Return (X, Y) of the center of cell containing provided text 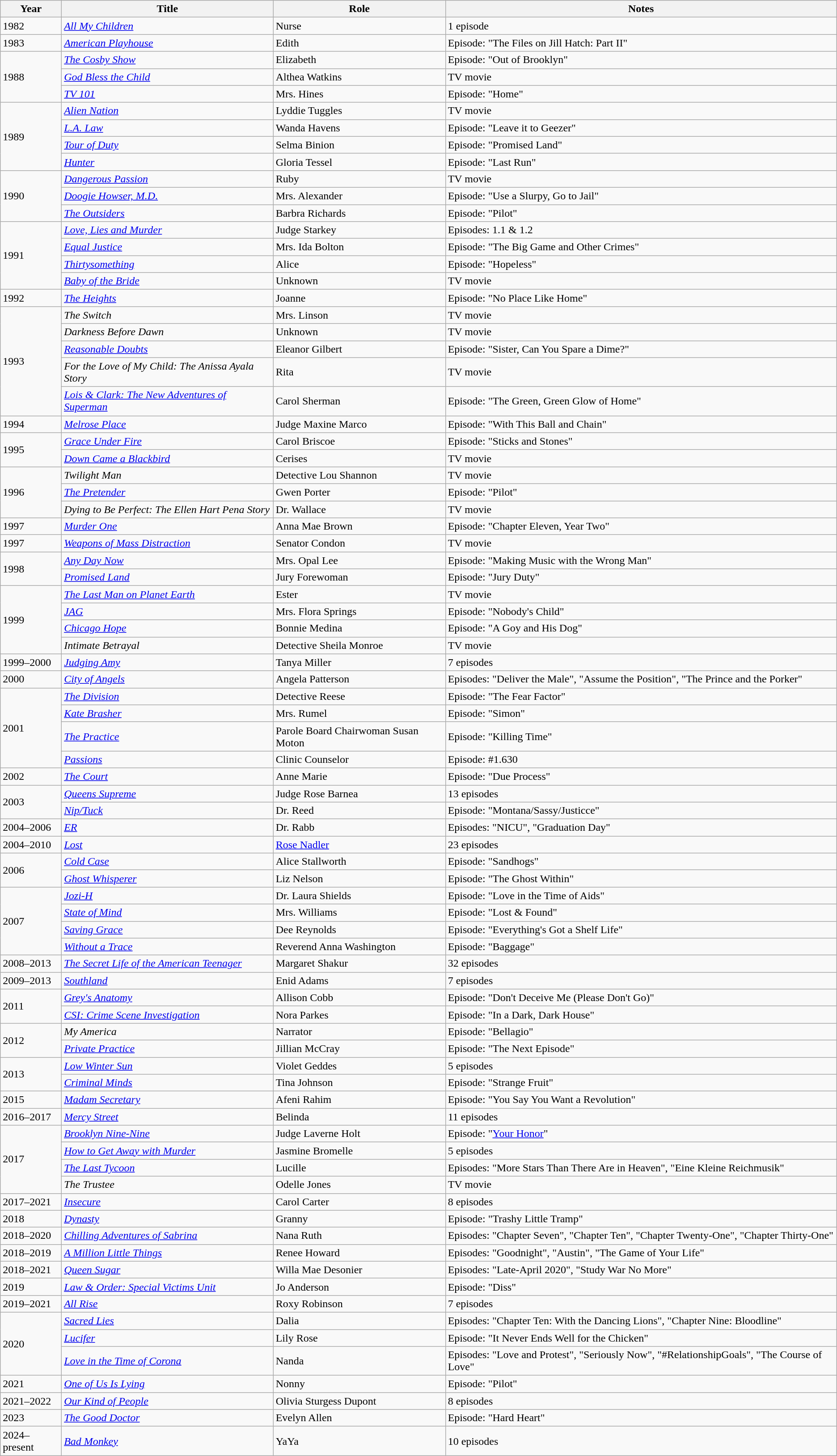
Judge Rose Barnea (359, 793)
2017–2021 (31, 1202)
Episode: "The Fear Factor" (641, 696)
Dr. Reed (359, 811)
Bonnie Medina (359, 628)
The Last Tycoon (167, 1168)
Jasmine Bromelle (359, 1151)
1998 (31, 569)
Episode: "Home" (641, 94)
Episode: "The Big Game and Other Crimes" (641, 247)
Dr. Rabb (359, 828)
2015 (31, 1100)
Nana Ruth (359, 1236)
Episode: "Nobody's Child" (641, 611)
Episode: "The Files on Jill Hatch: Part II" (641, 43)
Episode: "Lost & Found" (641, 913)
Violet Geddes (359, 1066)
American Playhouse (167, 43)
CSI: Crime Scene Investigation (167, 1014)
Episode: "Sandhogs" (641, 862)
Renee Howard (359, 1253)
Evelyn Allen (359, 1418)
2021–2022 (31, 1401)
One of Us Is Lying (167, 1384)
Carol Sherman (359, 401)
Episode: "Killing Time" (641, 736)
2009–2013 (31, 980)
Mrs. Rumel (359, 713)
TV 101 (167, 94)
Episodes: "Chapter Seven", "Chapter Ten", "Chapter Twenty-One", "Chapter Thirty-One" (641, 1236)
Episode: #1.630 (641, 759)
For the Love of My Child: The Anissa Ayala Story (167, 372)
Detective Sheila Monroe (359, 645)
2002 (31, 776)
Insecure (167, 1202)
Barbra Richards (359, 213)
Episode: "A Goy and His Dog" (641, 628)
Senator Condon (359, 543)
Jo Anderson (359, 1287)
Saving Grace (167, 930)
Episode: "Last Run" (641, 162)
The Court (167, 776)
Detective Reese (359, 696)
Episode: "Hard Heart" (641, 1418)
Joanne (359, 298)
ER (167, 828)
City of Angels (167, 679)
Liz Nelson (359, 879)
The Switch (167, 315)
Olivia Sturgess Dupont (359, 1401)
Episode: "Baggage" (641, 947)
Bad Monkey (167, 1441)
Willa Mae Desonier (359, 1270)
Jozi-H (167, 896)
1994 (31, 424)
L.A. Law (167, 128)
Gloria Tessel (359, 162)
The Practice (167, 736)
Lyddie Tuggles (359, 111)
Nonny (359, 1384)
Episodes: "More Stars Than There Are in Heaven", "Eine Kleine Reichmusik" (641, 1168)
Grey's Anatomy (167, 997)
Lucifer (167, 1338)
1999 (31, 620)
Nora Parkes (359, 1014)
Dalia (359, 1321)
2020 (31, 1343)
Lily Rose (359, 1338)
YaYa (359, 1441)
Mrs. Opal Lee (359, 560)
JAG (167, 611)
Alice (359, 264)
Hunter (167, 162)
Angela Patterson (359, 679)
Mrs. Alexander (359, 196)
13 episodes (641, 793)
Intimate Betrayal (167, 645)
Anne Marie (359, 776)
2013 (31, 1074)
Selma Binion (359, 145)
Belinda (359, 1117)
Cold Case (167, 862)
1992 (31, 298)
2019–2021 (31, 1304)
Without a Trace (167, 947)
Episodes: "Chapter Ten: With the Dancing Lions", "Chapter Nine: Bloodline" (641, 1321)
Private Practice (167, 1048)
Weapons of Mass Distraction (167, 543)
1993 (31, 361)
Enid Adams (359, 980)
Southland (167, 980)
Edith (359, 43)
Granny (359, 1219)
Mrs. Flora Springs (359, 611)
Episode: "Everything's Got a Shelf Life" (641, 930)
Alien Nation (167, 111)
2004–2006 (31, 828)
Nurse (359, 26)
Doogie Howser, M.D. (167, 196)
2004–2010 (31, 845)
2016–2017 (31, 1117)
Episode: "Bellagio" (641, 1031)
Episodes: "NICU", "Graduation Day" (641, 828)
Episode: "Trashy Little Tramp" (641, 1219)
Episode: "Leave it to Geezer" (641, 128)
All My Children (167, 26)
1995 (31, 450)
2021 (31, 1384)
The Pretender (167, 492)
Episode: "Simon" (641, 713)
Kate Brasher (167, 713)
Madam Secretary (167, 1100)
Episode: "Hopeless" (641, 264)
Episode: "Making Music with the Wrong Man" (641, 560)
Dynasty (167, 1219)
Twilight Man (167, 475)
2023 (31, 1418)
2012 (31, 1040)
The Trustee (167, 1185)
Notes (641, 9)
Gwen Porter (359, 492)
Promised Land (167, 577)
Episode: "Use a Slurpy, Go to Jail" (641, 196)
Jillian McCray (359, 1048)
Episode: "In a Dark, Dark House" (641, 1014)
Role (359, 9)
1990 (31, 196)
Ruby (359, 179)
Mrs. Ida Bolton (359, 247)
The Division (167, 696)
Episodes: "Love and Protest", "Seriously Now", "#RelationshipGoals", "The Course of Love" (641, 1361)
The Heights (167, 298)
How to Get Away with Murder (167, 1151)
Brooklyn Nine-Nine (167, 1134)
Episode: "Jury Duty" (641, 577)
1982 (31, 26)
State of Mind (167, 913)
2019 (31, 1287)
Love, Lies and Murder (167, 230)
Lost (167, 845)
Afeni Rahim (359, 1100)
All Rise (167, 1304)
Lois & Clark: The New Adventures of Superman (167, 401)
A Million Little Things (167, 1253)
2000 (31, 679)
Mrs. Williams (359, 913)
Law & Order: Special Victims Unit (167, 1287)
Mrs. Hines (359, 94)
Episode: "Out of Brooklyn" (641, 60)
10 episodes (641, 1441)
Baby of the Bride (167, 281)
Nanda (359, 1361)
Narrator (359, 1031)
Margaret Shakur (359, 964)
1996 (31, 492)
Tour of Duty (167, 145)
Rose Nadler (359, 845)
Roxy Robinson (359, 1304)
Episode: "Sticks and Stones" (641, 441)
Queens Supreme (167, 793)
Any Day Now (167, 560)
Reverend Anna Washington (359, 947)
1983 (31, 43)
Our Kind of People (167, 1401)
Episode: "The Green, Green Glow of Home" (641, 401)
11 episodes (641, 1117)
Judge Maxine Marco (359, 424)
Chicago Hope (167, 628)
1991 (31, 256)
Nip/Tuck (167, 811)
Tina Johnson (359, 1083)
2018–2021 (31, 1270)
Episode: "Don't Deceive Me (Please Don't Go)" (641, 997)
1999–2000 (31, 662)
Queen Sugar (167, 1270)
Mrs. Linson (359, 315)
Dangerous Passion (167, 179)
Love in the Time of Corona (167, 1361)
Episode: "Due Process" (641, 776)
Down Came a Blackbird (167, 458)
Passions (167, 759)
2003 (31, 802)
2018 (31, 1219)
Chilling Adventures of Sabrina (167, 1236)
Jury Forewoman (359, 577)
Elizabeth (359, 60)
Episode: "No Place Like Home" (641, 298)
Episode: "With This Ball and Chain" (641, 424)
Ester (359, 594)
Wanda Havens (359, 128)
Episode: "Diss" (641, 1287)
Darkness Before Dawn (167, 332)
My America (167, 1031)
1 episode (641, 26)
Parole Board Chairwoman Susan Moton (359, 736)
God Bless the Child (167, 77)
Dr. Wallace (359, 509)
Lucille (359, 1168)
The Outsiders (167, 213)
Odelle Jones (359, 1185)
1988 (31, 77)
Judging Amy (167, 662)
Melrose Place (167, 424)
2017 (31, 1159)
Episode: "Your Honor" (641, 1134)
Equal Justice (167, 247)
Episode: "The Next Episode" (641, 1048)
Ghost Whisperer (167, 879)
Judge Laverne Holt (359, 1134)
Episode: "Promised Land" (641, 145)
Detective Lou Shannon (359, 475)
Episodes: "Deliver the Male", "Assume the Position", "The Prince and the Porker" (641, 679)
2018–2020 (31, 1236)
2001 (31, 728)
Cerises (359, 458)
Reasonable Doubts (167, 349)
Allison Cobb (359, 997)
2018–2019 (31, 1253)
Dee Reynolds (359, 930)
2007 (31, 921)
Carol Carter (359, 1202)
Episode: "The Ghost Within" (641, 879)
Episode: "Chapter Eleven, Year Two" (641, 526)
The Cosby Show (167, 60)
2024–present (31, 1441)
Title (167, 9)
Judge Starkey (359, 230)
The Secret Life of the American Teenager (167, 964)
32 episodes (641, 964)
Althea Watkins (359, 77)
Anna Mae Brown (359, 526)
Dying to Be Perfect: The Ellen Hart Pena Story (167, 509)
Episode: "You Say You Want a Revolution" (641, 1100)
Episode: "It Never Ends Well for the Chicken" (641, 1338)
Sacred Lies (167, 1321)
The Last Man on Planet Earth (167, 594)
Episode: "Montana/Sassy/Justicce" (641, 811)
Low Winter Sun (167, 1066)
Eleanor Gilbert (359, 349)
The Good Doctor (167, 1418)
Clinic Counselor (359, 759)
Dr. Laura Shields (359, 896)
2011 (31, 1006)
Year (31, 9)
Grace Under Fire (167, 441)
Episodes: "Goodnight", "Austin", "The Game of Your Life" (641, 1253)
2006 (31, 870)
Carol Briscoe (359, 441)
Episode: "Sister, Can You Spare a Dime?" (641, 349)
Episodes: "Late-April 2020", "Study War No More" (641, 1270)
Criminal Minds (167, 1083)
1989 (31, 136)
23 episodes (641, 845)
Murder One (167, 526)
Tanya Miller (359, 662)
Episode: "Love in the Time of Aids" (641, 896)
Alice Stallworth (359, 862)
Episode: "Strange Fruit" (641, 1083)
Mercy Street (167, 1117)
2008–2013 (31, 964)
Thirtysomething (167, 264)
Rita (359, 372)
Episodes: 1.1 & 1.2 (641, 230)
